Detect which cell encompasses the target text, then output its [X, Y] center coordinate. 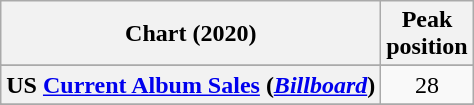
Chart (2020) [191, 34]
US Current Album Sales (Billboard) [191, 85]
Peakposition [427, 34]
28 [427, 85]
